Locate the cell with the specified text and output its (x, y) center coordinate. 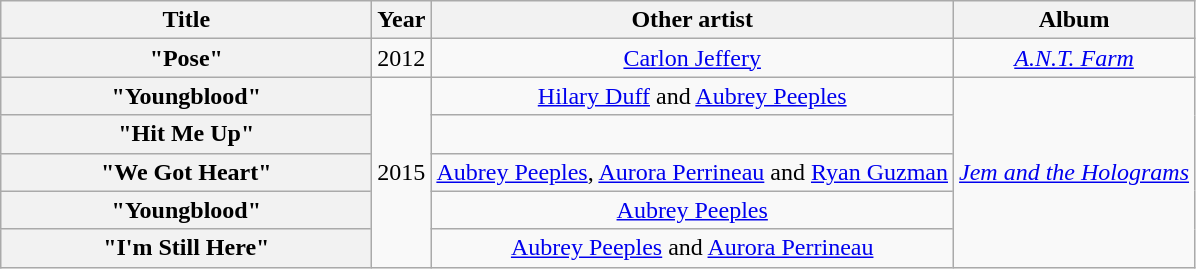
"Pose" (186, 58)
Album (1074, 20)
Hilary Duff and Aubrey Peeples (692, 96)
"We Got Heart" (186, 172)
A.N.T. Farm (1074, 58)
"Hit Me Up" (186, 134)
Other artist (692, 20)
Aubrey Peeples, Aurora Perrineau and Ryan Guzman (692, 172)
Aubrey Peeples (692, 210)
"I'm Still Here" (186, 248)
2015 (402, 172)
Year (402, 20)
Title (186, 20)
Carlon Jeffery (692, 58)
Jem and the Holograms (1074, 172)
2012 (402, 58)
Aubrey Peeples and Aurora Perrineau (692, 248)
